Pinpoint the cell where the given text exists, returning its (X, Y) midpoint coordinate. 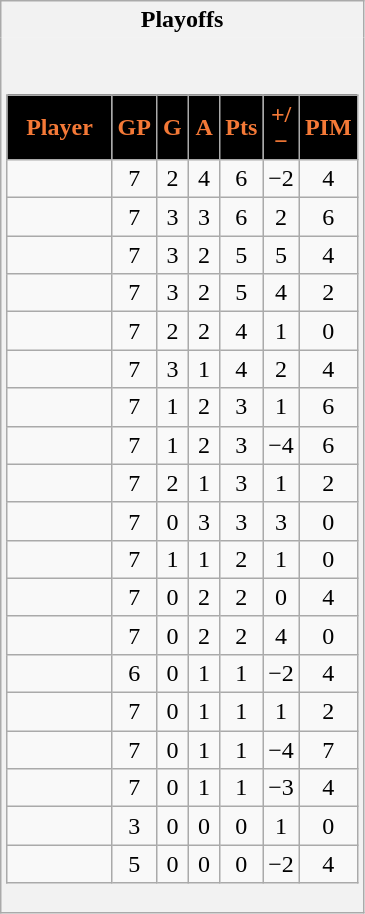
Playoffs (182, 20)
Player (60, 128)
−3 (282, 788)
Pts (242, 128)
PIM (328, 128)
GP (134, 128)
A (204, 128)
+/− (282, 128)
G (172, 128)
